Detect which cell encompasses the target text, then output its [x, y] center coordinate. 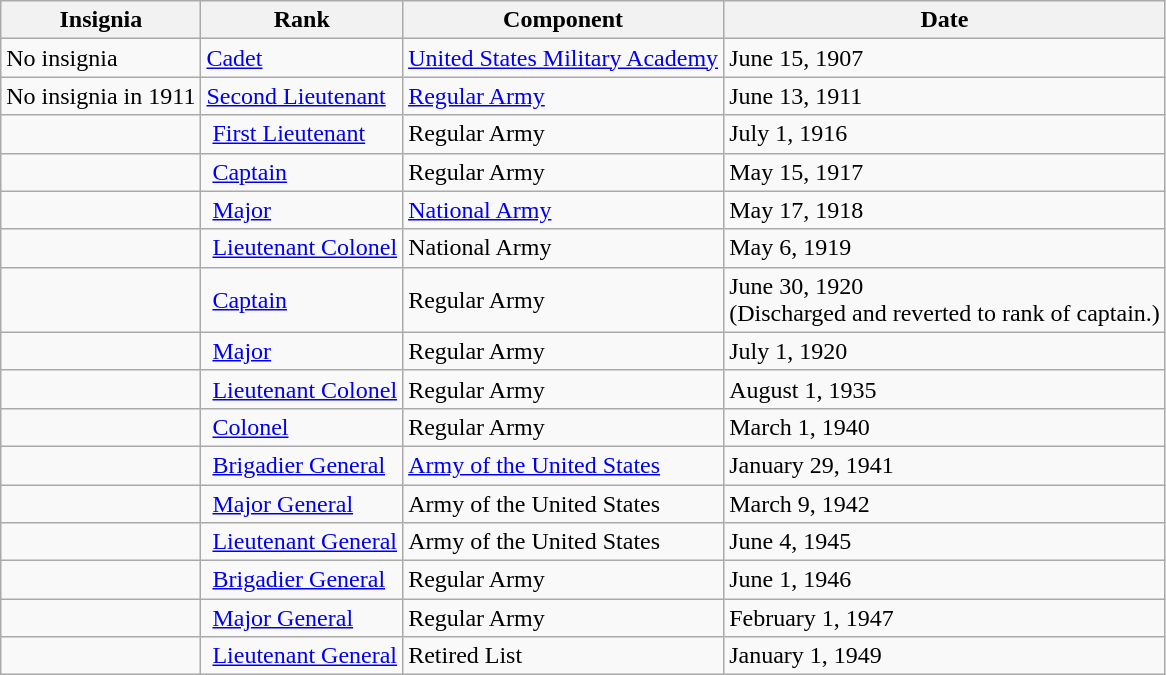
March 9, 1942 [945, 503]
Rank [302, 20]
January 29, 1941 [945, 465]
July 1, 1916 [945, 134]
July 1, 1920 [945, 351]
Component [564, 20]
June 15, 1907 [945, 58]
United States Military Academy [564, 58]
No insignia in 1911 [101, 96]
Cadet [302, 58]
June 4, 1945 [945, 542]
June 30, 1920 (Discharged and reverted to rank of captain.) [945, 300]
January 1, 1949 [945, 656]
May 6, 1919 [945, 248]
June 1, 1946 [945, 580]
Second Lieutenant [302, 96]
August 1, 1935 [945, 389]
First Lieutenant [302, 134]
Date [945, 20]
May 17, 1918 [945, 210]
June 13, 1911 [945, 96]
March 1, 1940 [945, 427]
Insignia [101, 20]
Colonel [302, 427]
Retired List [564, 656]
No insignia [101, 58]
May 15, 1917 [945, 172]
February 1, 1947 [945, 618]
